Locate the cell with the specified text and output its [x, y] center coordinate. 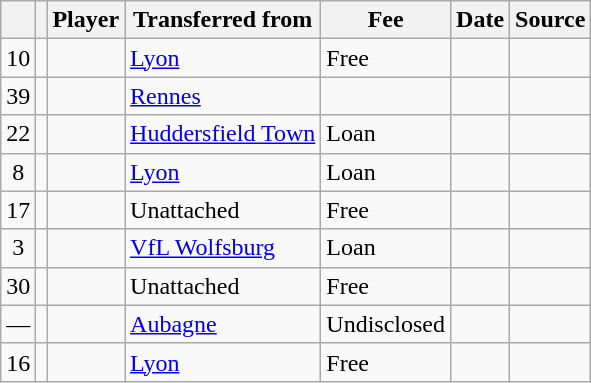
Fee [386, 20]
Player [86, 20]
10 [18, 58]
Date [480, 20]
22 [18, 134]
39 [18, 96]
17 [18, 210]
Aubagne [223, 324]
3 [18, 248]
Undisclosed [386, 324]
Huddersfield Town [223, 134]
VfL Wolfsburg [223, 248]
Source [550, 20]
Rennes [223, 96]
16 [18, 362]
8 [18, 172]
Transferred from [223, 20]
30 [18, 286]
— [18, 324]
